From the cell containing the given text, extract its center point as [x, y] coordinate. 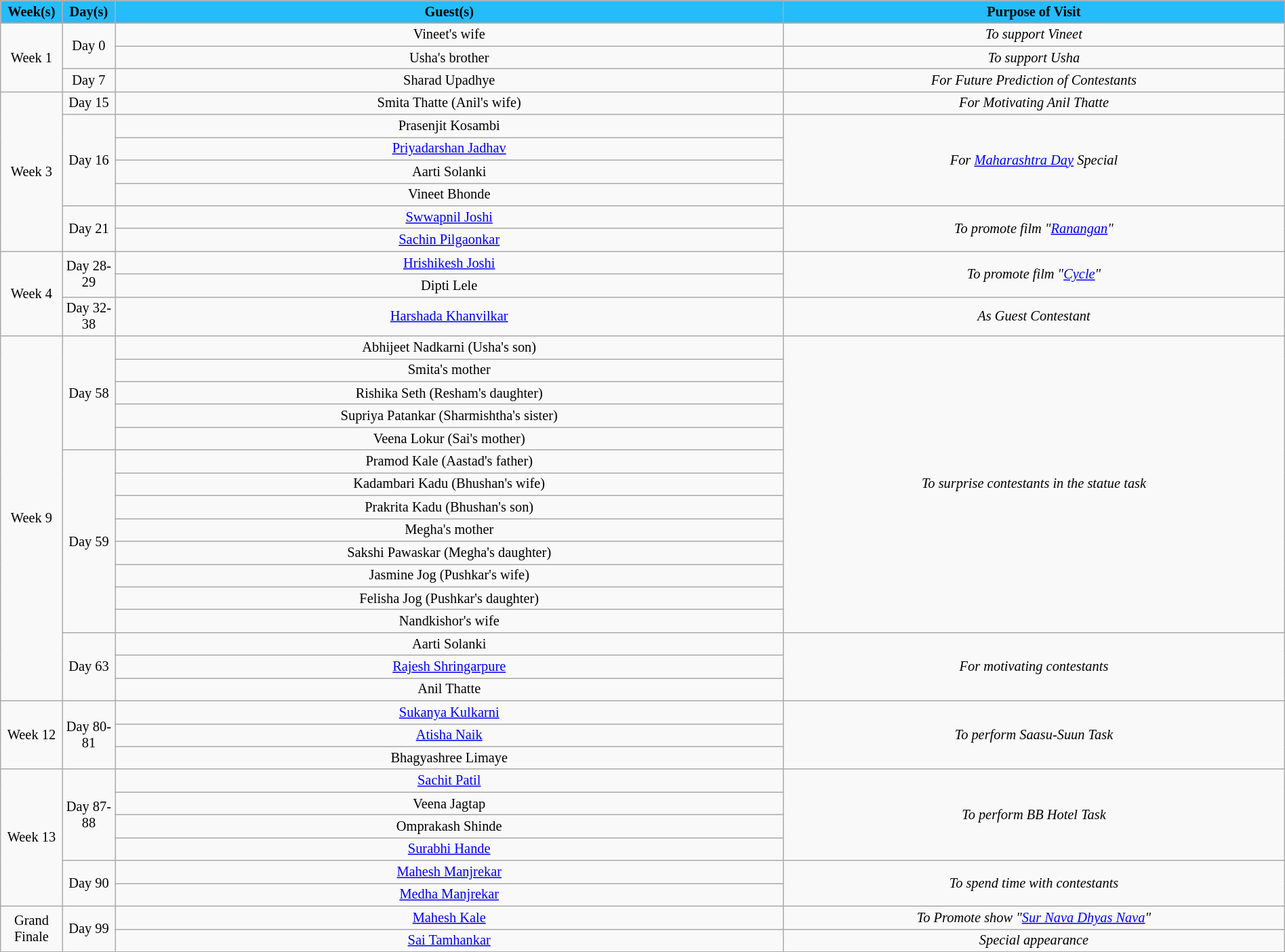
Smita's mother [449, 370]
Pramod Kale (Aastad's father) [449, 461]
Grand Finale [31, 928]
Sachit Patil [449, 781]
Abhijeet Nadkarni (Usha's son) [449, 348]
Felisha Jog (Pushkar's daughter) [449, 598]
Day 80-81 [89, 734]
Day 28-29 [89, 274]
Sakshi Pawaskar (Megha's daughter) [449, 552]
Day 59 [89, 541]
Week 4 [31, 294]
Kadambari Kadu (Bhushan's wife) [449, 484]
Week(s) [31, 12]
To spend time with contestants [1034, 884]
Bhagyashree Limaye [449, 758]
Prasenjit Kosambi [449, 126]
To Promote show "Sur Nava Dhyas Nava" [1034, 917]
Day 99 [89, 928]
For motivating contestants [1034, 667]
Day 58 [89, 393]
For Future Prediction of Contestants [1034, 80]
Veena Jagtap [449, 804]
Swwapnil Joshi [449, 217]
To surprise contestants in the statue task [1034, 484]
Day 32-38 [89, 316]
To perform Saasu-Suun Task [1034, 734]
Usha's brother [449, 58]
Week 13 [31, 837]
Day 90 [89, 884]
Week 3 [31, 171]
Priyadarshan Jadhav [449, 148]
Smita Thatte (Anil's wife) [449, 103]
Sachin Pilgaonkar [449, 240]
To support Vineet [1034, 35]
Mahesh Kale [449, 917]
Prakrita Kadu (Bhushan's son) [449, 507]
Day 0 [89, 46]
To perform BB Hotel Task [1034, 814]
Anil Thatte [449, 689]
Day 21 [89, 228]
Surabhi Hande [449, 849]
Sukanya Kulkarni [449, 712]
To promote film "Ranangan" [1034, 228]
Purpose of Visit [1034, 12]
Week 12 [31, 734]
Day 15 [89, 103]
Week 9 [31, 518]
Week 1 [31, 57]
Guest(s) [449, 12]
Day 87-88 [89, 814]
Rishika Seth (Resham's daughter) [449, 393]
Vineet Bhonde [449, 194]
Supriya Patankar (Sharmishtha's sister) [449, 415]
Omprakash Shinde [449, 826]
Rajesh Shringarpure [449, 667]
For Maharashtra Day Special [1034, 160]
Atisha Naik [449, 735]
Nandkishor's wife [449, 621]
To support Usha [1034, 58]
Hrishikesh Joshi [449, 263]
Jasmine Jog (Pushkar's wife) [449, 575]
Medha Manjrekar [449, 894]
To promote film "Cycle" [1034, 274]
Special appearance [1034, 940]
Vineet's wife [449, 35]
Harshada Khanvilkar [449, 316]
Mahesh Manjrekar [449, 872]
Day 63 [89, 667]
Dipti Lele [449, 285]
Veena Lokur (Sai's mother) [449, 438]
Megha's mother [449, 530]
Day(s) [89, 12]
Sai Tamhankar [449, 940]
Day 7 [89, 80]
For Motivating Anil Thatte [1034, 103]
Sharad Upadhye [449, 80]
As Guest Contestant [1034, 316]
Day 16 [89, 160]
